From the cell containing the given text, extract its center point as (x, y) coordinate. 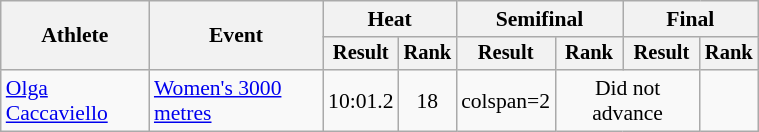
Heat (390, 19)
18 (428, 100)
colspan=2 (506, 100)
Did not advance (628, 100)
Event (236, 36)
Women's 3000 metres (236, 100)
Semifinal (540, 19)
10:01.2 (360, 100)
Final (690, 19)
Athlete (75, 36)
Olga Caccaviello (75, 100)
